Locate the cell with the specified text and output its [x, y] center coordinate. 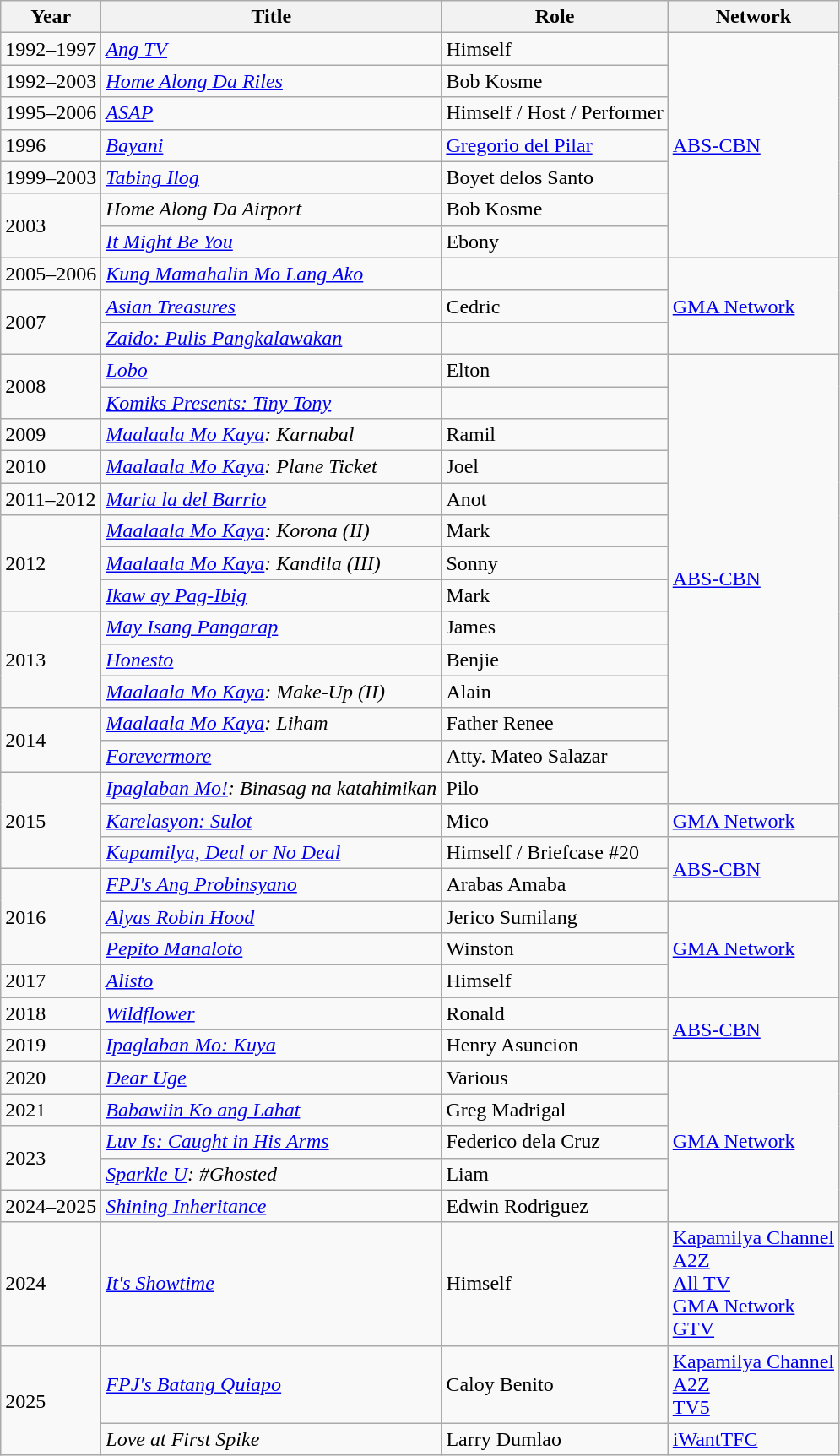
Komiks Presents: Tiny Tony [272, 403]
Maalaala Mo Kaya: Make-Up (II) [272, 692]
Mico [555, 820]
2021 [51, 1110]
2023 [51, 1158]
2011–2012 [51, 499]
Role [555, 17]
Year [51, 17]
Gregorio del Pilar [555, 145]
Babawiin Ko ang Lahat [272, 1110]
2024 [51, 1284]
Home Along Da Riles [272, 81]
1992–2003 [51, 81]
Love at First Spike [272, 1439]
Asian Treasures [272, 306]
Elton [555, 370]
Ronald [555, 1013]
2024–2025 [51, 1206]
Kapamilya, Deal or No Deal [272, 852]
Dear Uge [272, 1078]
2007 [51, 322]
Maalaala Mo Kaya: Karnabal [272, 435]
Wildflower [272, 1013]
2014 [51, 740]
Ramil [555, 435]
Father Renee [555, 724]
Maalaala Mo Kaya: Plane Ticket [272, 467]
Anot [555, 499]
2008 [51, 386]
Henry Asuncion [555, 1046]
Arabas Amaba [555, 884]
Joel [555, 467]
James [555, 627]
May Isang Pangarap [272, 627]
Sparkle U: #Ghosted [272, 1174]
2020 [51, 1078]
2019 [51, 1046]
iWantTFC [753, 1439]
Luv Is: Caught in His Arms [272, 1142]
Maalaala Mo Kaya: Kandila (III) [272, 563]
Alain [555, 692]
2009 [51, 435]
It Might Be You [272, 242]
Various [555, 1078]
Edwin Rodriguez [555, 1206]
FPJ's Ang Probinsyano [272, 884]
Forevermore [272, 756]
Ipaglaban Mo: Kuya [272, 1046]
1999–2003 [51, 177]
2015 [51, 820]
2012 [51, 563]
Pilo [555, 788]
2003 [51, 225]
Honesto [272, 660]
Ebony [555, 242]
Liam [555, 1174]
Ikaw ay Pag-Ibig [272, 595]
1995–2006 [51, 113]
Larry Dumlao [555, 1439]
2017 [51, 981]
2010 [51, 467]
Lobo [272, 370]
1992–1997 [51, 49]
Benjie [555, 660]
It's Showtime [272, 1284]
Title [272, 17]
Kapamilya ChannelA2ZAll TVGMA NetworkGTV [753, 1284]
Karelasyon: Sulot [272, 820]
Zaido: Pulis Pangkalawakan [272, 338]
Kapamilya ChannelA2ZTV5 [753, 1384]
Tabing Ilog [272, 177]
Pepito Manaloto [272, 949]
Home Along Da Airport [272, 209]
Greg Madrigal [555, 1110]
Kung Mamahalin Mo Lang Ako [272, 274]
Maria la del Barrio [272, 499]
Alisto [272, 981]
Maalaala Mo Kaya: Liham [272, 724]
Network [753, 17]
Sonny [555, 563]
Himself / Host / Performer [555, 113]
Winston [555, 949]
ASAP [272, 113]
FPJ's Batang Quiapo [272, 1384]
Federico dela Cruz [555, 1142]
Himself / Briefcase #20 [555, 852]
2016 [51, 916]
2025 [51, 1400]
Alyas Robin Hood [272, 916]
Atty. Mateo Salazar [555, 756]
1996 [51, 145]
Cedric [555, 306]
Shining Inheritance [272, 1206]
Maalaala Mo Kaya: Korona (II) [272, 531]
Ipaglaban Mo!: Binasag na katahimikan [272, 788]
2005–2006 [51, 274]
Jerico Sumilang [555, 916]
Bayani [272, 145]
2018 [51, 1013]
Caloy Benito [555, 1384]
2013 [51, 660]
Ang TV [272, 49]
Boyet delos Santo [555, 177]
